Extract the [X, Y] coordinate from the center of the cell holding the provided text.  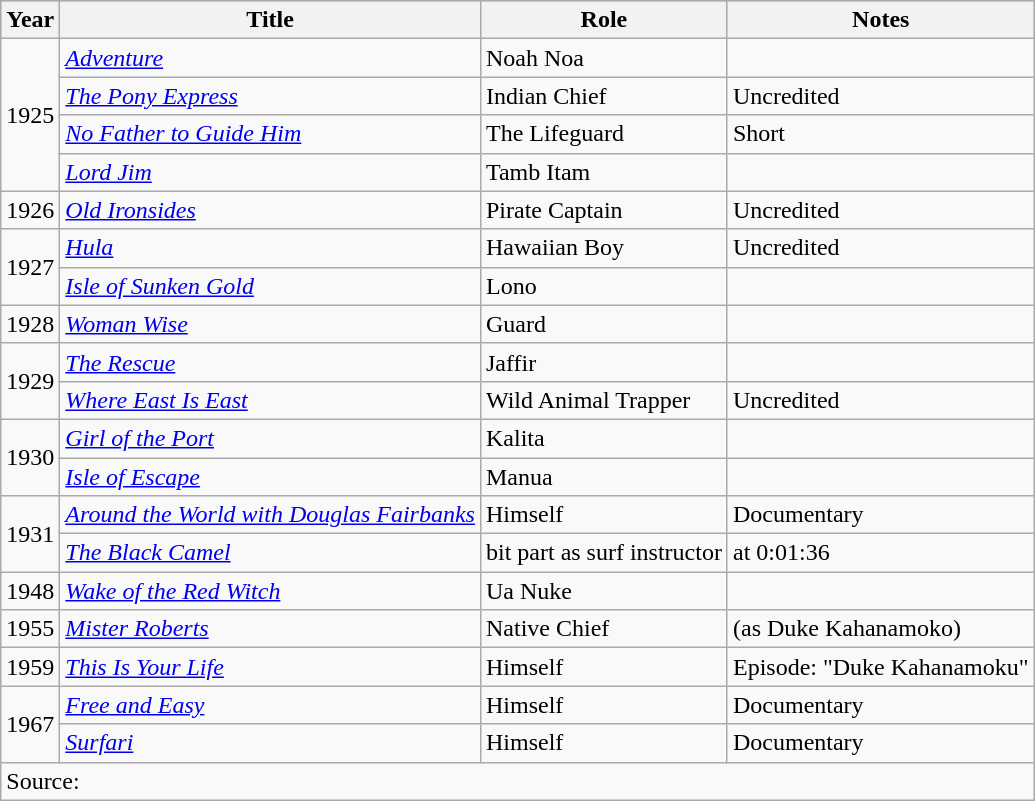
Surfari [270, 743]
Old Ironsides [270, 210]
Notes [880, 20]
Manua [604, 477]
No Father to Guide Him [270, 134]
1928 [30, 324]
Ua Nuke [604, 591]
Lord Jim [270, 172]
Adventure [270, 58]
1926 [30, 210]
Hula [270, 248]
bit part as surf instructor [604, 553]
Indian Chief [604, 96]
Tamb Itam [604, 172]
The Pony Express [270, 96]
1955 [30, 629]
Role [604, 20]
Episode: "Duke Kahanamoku" [880, 667]
1967 [30, 724]
Mister Roberts [270, 629]
Isle of Sunken Gold [270, 286]
Hawaiian Boy [604, 248]
Year [30, 20]
1948 [30, 591]
(as Duke Kahanamoko) [880, 629]
1927 [30, 267]
Jaffir [604, 362]
Source: [518, 781]
1959 [30, 667]
The Lifeguard [604, 134]
1925 [30, 115]
Title [270, 20]
Isle of Escape [270, 477]
The Black Camel [270, 553]
Around the World with Douglas Fairbanks [270, 515]
This Is Your Life [270, 667]
at 0:01:36 [880, 553]
The Rescue [270, 362]
Guard [604, 324]
Woman Wise [270, 324]
1931 [30, 534]
1929 [30, 381]
Kalita [604, 438]
1930 [30, 457]
Pirate Captain [604, 210]
Lono [604, 286]
Wild Animal Trapper [604, 400]
Native Chief [604, 629]
Noah Noa [604, 58]
Where East Is East [270, 400]
Girl of the Port [270, 438]
Wake of the Red Witch [270, 591]
Short [880, 134]
Free and Easy [270, 705]
